Pinpoint the cell where the given text exists, returning its [x, y] midpoint coordinate. 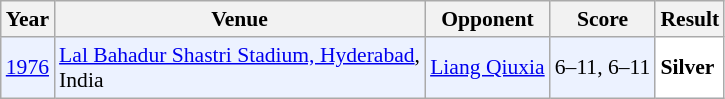
Silver [690, 68]
Opponent [488, 19]
Year [28, 19]
Lal Bahadur Shastri Stadium, Hyderabad, India [240, 68]
1976 [28, 68]
Result [690, 19]
6–11, 6–11 [603, 68]
Liang Qiuxia [488, 68]
Venue [240, 19]
Score [603, 19]
